Return the [x, y] coordinate for the center point of the cell that contains the specified text.  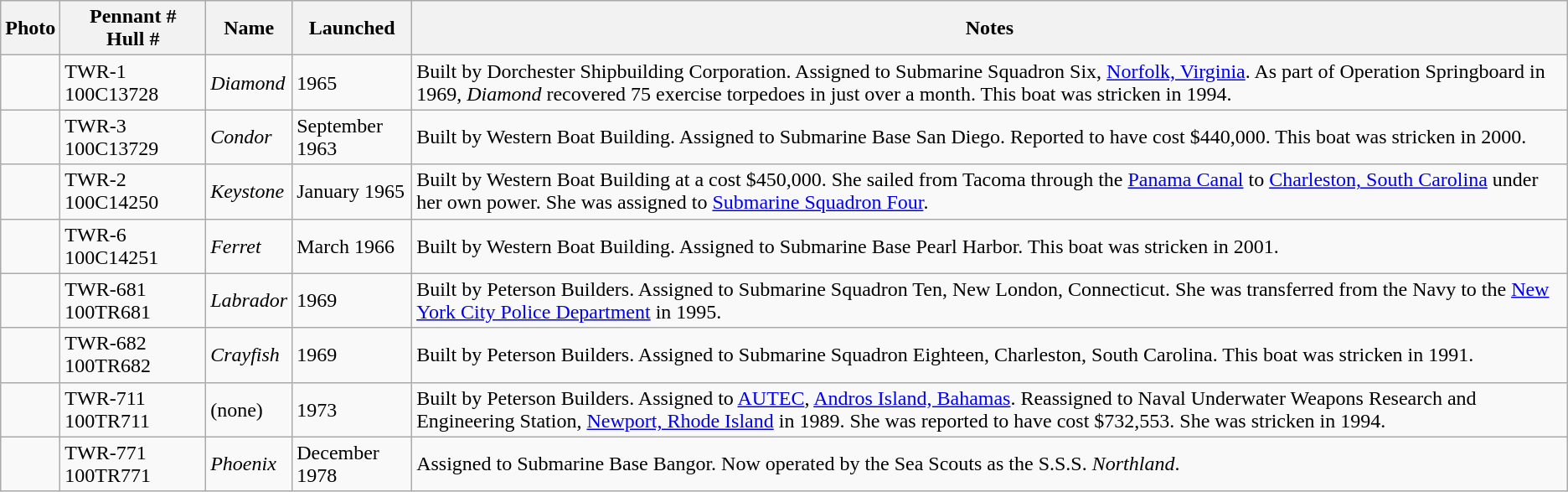
1973 [352, 409]
TWR-6 100C14251 [133, 246]
Phoenix [250, 464]
Diamond [250, 82]
Keystone [250, 191]
Built by Western Boat Building. Assigned to Submarine Base San Diego. Reported to have cost $440,000. This boat was stricken in 2000. [990, 137]
Crayfish [250, 355]
Condor [250, 137]
Ferret [250, 246]
Labrador [250, 300]
Photo [30, 28]
Pennant #Hull # [133, 28]
March 1966 [352, 246]
December 1978 [352, 464]
1965 [352, 82]
Assigned to Submarine Base Bangor. Now operated by the Sea Scouts as the S.S.S. Northland. [990, 464]
Built by Western Boat Building. Assigned to Submarine Base Pearl Harbor. This boat was stricken in 2001. [990, 246]
September 1963 [352, 137]
(none) [250, 409]
TWR-681 100TR681 [133, 300]
Name [250, 28]
January 1965 [352, 191]
TWR-3 100C13729 [133, 137]
TWR-682 100TR682 [133, 355]
TWR-1 100C13728 [133, 82]
TWR-2 100C14250 [133, 191]
TWR-711100TR711 [133, 409]
TWR-771 100TR771 [133, 464]
Launched [352, 28]
Notes [990, 28]
Built by Peterson Builders. Assigned to Submarine Squadron Eighteen, Charleston, South Carolina. This boat was stricken in 1991. [990, 355]
